From the cell containing the given text, extract its center point as [X, Y] coordinate. 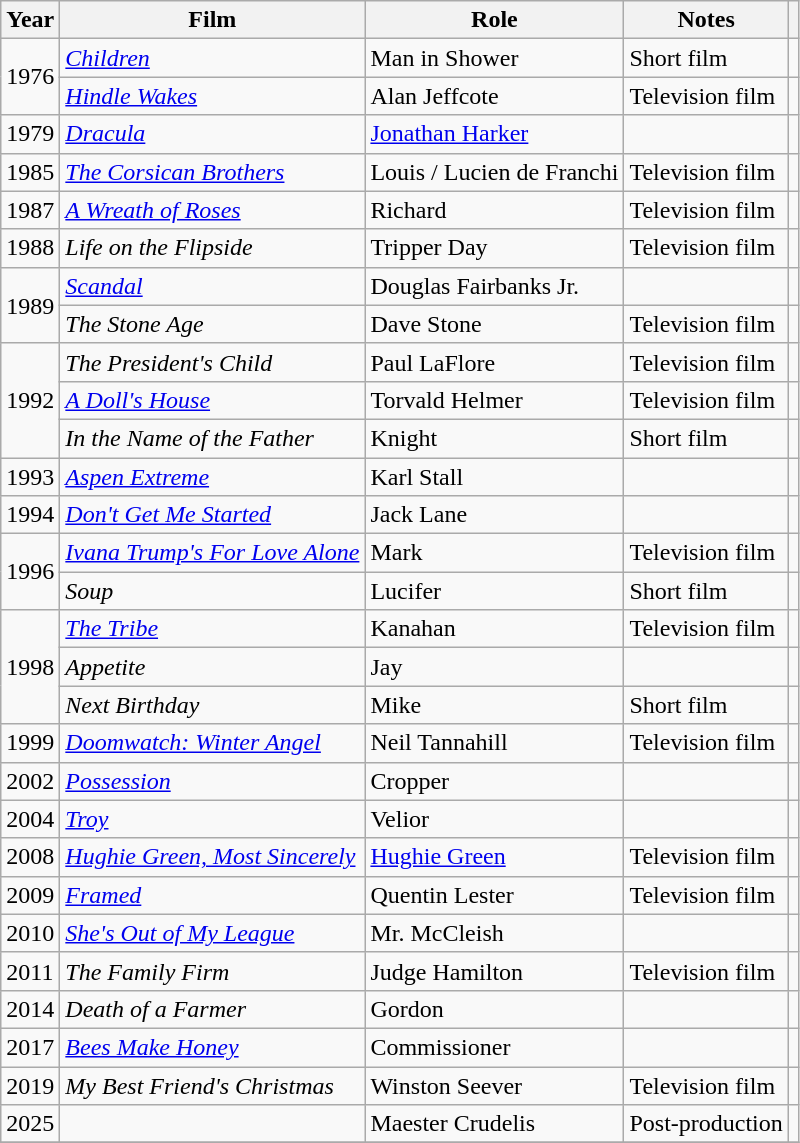
Louis / Lucien de Franchi [494, 172]
Tripper Day [494, 248]
Possession [212, 781]
Kanahan [494, 629]
2011 [30, 971]
Jonathan Harker [494, 134]
Role [494, 20]
Velior [494, 819]
Jay [494, 667]
Mr. McCleish [494, 933]
2019 [30, 1085]
1996 [30, 572]
Karl Stall [494, 477]
1998 [30, 667]
Children [212, 58]
Dave Stone [494, 324]
Soup [212, 591]
2014 [30, 1009]
Bees Make Honey [212, 1047]
Notes [706, 20]
My Best Friend's Christmas [212, 1085]
Douglas Fairbanks Jr. [494, 286]
Mike [494, 705]
Post-production [706, 1124]
Knight [494, 438]
Gordon [494, 1009]
Richard [494, 210]
1979 [30, 134]
2004 [30, 819]
1994 [30, 515]
Man in Shower [494, 58]
Quentin Lester [494, 895]
2010 [30, 933]
1987 [30, 210]
Commissioner [494, 1047]
1999 [30, 743]
Appetite [212, 667]
2009 [30, 895]
2017 [30, 1047]
The Family Firm [212, 971]
1985 [30, 172]
Film [212, 20]
Death of a Farmer [212, 1009]
Winston Seever [494, 1085]
Hughie Green [494, 857]
Troy [212, 819]
Scandal [212, 286]
Life on the Flipside [212, 248]
The Corsican Brothers [212, 172]
Torvald Helmer [494, 400]
2008 [30, 857]
The Stone Age [212, 324]
1992 [30, 400]
Maester Crudelis [494, 1124]
Dracula [212, 134]
The President's Child [212, 362]
1976 [30, 77]
1988 [30, 248]
Doomwatch: Winter Angel [212, 743]
1989 [30, 305]
Judge Hamilton [494, 971]
The Tribe [212, 629]
Next Birthday [212, 705]
Year [30, 20]
Don't Get Me Started [212, 515]
2002 [30, 781]
Jack Lane [494, 515]
2025 [30, 1124]
Hughie Green, Most Sincerely [212, 857]
She's Out of My League [212, 933]
A Doll's House [212, 400]
In the Name of the Father [212, 438]
Alan Jeffcote [494, 96]
Aspen Extreme [212, 477]
A Wreath of Roses [212, 210]
1993 [30, 477]
Paul LaFlore [494, 362]
Mark [494, 553]
Framed [212, 895]
Cropper [494, 781]
Neil Tannahill [494, 743]
Hindle Wakes [212, 96]
Ivana Trump's For Love Alone [212, 553]
Lucifer [494, 591]
